Locate the cell with the specified text and output its (x, y) center coordinate. 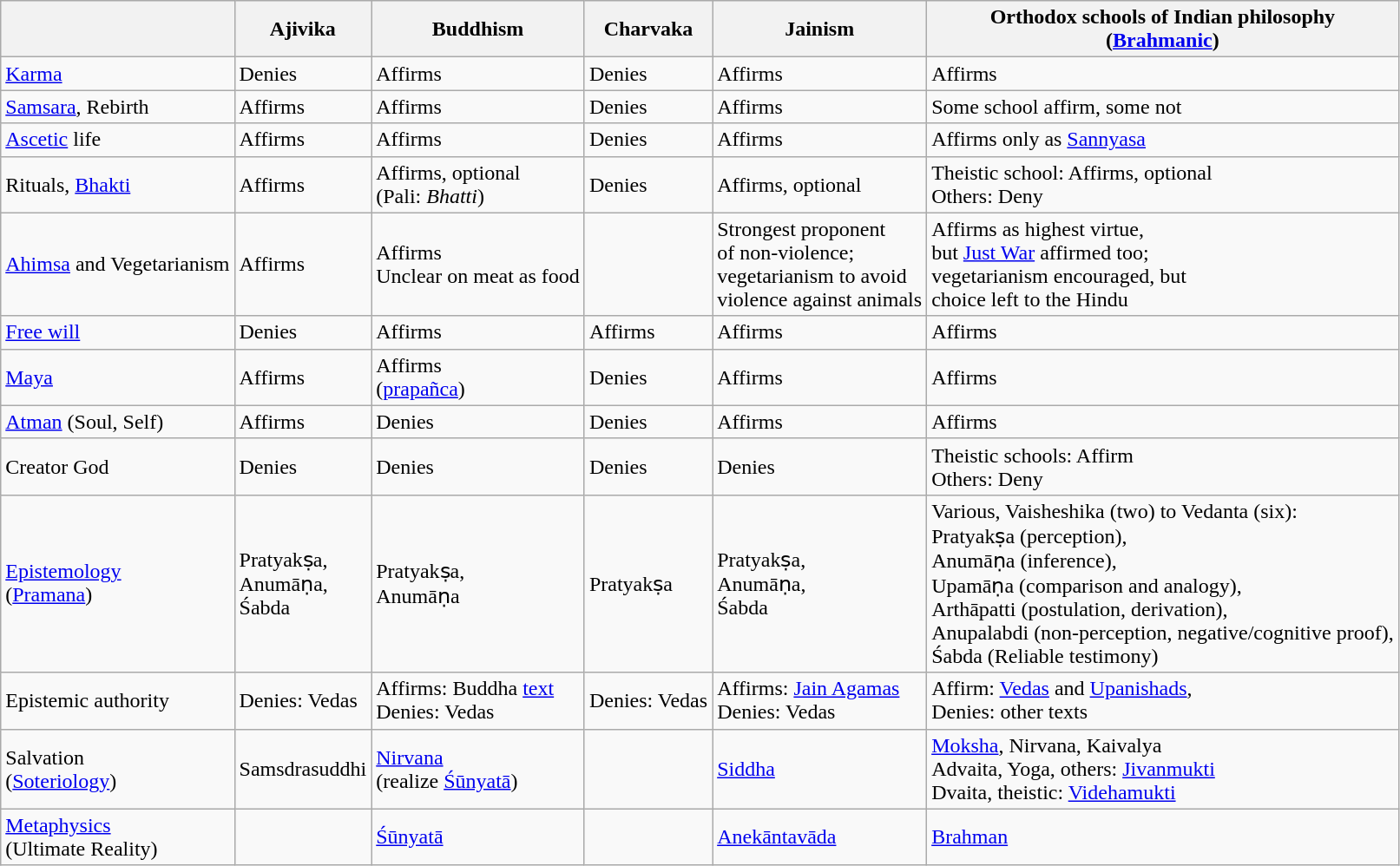
Pratyakṣa,Anumāṇa (478, 583)
Śūnyatā (478, 836)
Maya (118, 377)
Affirms, optional(Pali: Bhatti) (478, 184)
Theistic schools: AffirmOthers: Deny (1163, 467)
Pratyakṣa (647, 583)
Epistemic authority (118, 701)
Atman (Soul, Self) (118, 422)
Siddha (819, 769)
Salvation(Soteriology) (118, 769)
Orthodox schools of Indian philosophy(Brahmanic) (1163, 30)
Samsara, Rebirth (118, 107)
Ahimsa and Vegetarianism (118, 264)
Affirms, optional (819, 184)
Affirms: Jain AgamasDenies: Vedas (819, 701)
Moksha, Nirvana, KaivalyaAdvaita, Yoga, others: JivanmuktiDvaita, theistic: Videhamukti (1163, 769)
Pratyakṣa, Anumāṇa, Śabda (303, 583)
Affirms: Buddha textDenies: Vedas (478, 701)
Theistic school: Affirms, optionalOthers: Deny (1163, 184)
Ajivika (303, 30)
Rituals, Bhakti (118, 184)
Strongest proponentof non-violence;vegetarianism to avoidviolence against animals (819, 264)
Pratyakṣa,Anumāṇa,Śabda (819, 583)
Buddhism (478, 30)
Free will (118, 332)
Some school affirm, some not (1163, 107)
Jainism (819, 30)
Ascetic life (118, 140)
Affirms only as Sannyasa (1163, 140)
Karma (118, 74)
Epistemology(Pramana) (118, 583)
AffirmsUnclear on meat as food (478, 264)
Charvaka (647, 30)
Affirms as highest virtue,but Just War affirmed too;vegetarianism encouraged, butchoice left to the Hindu (1163, 264)
Anekāntavāda (819, 836)
Affirm: Vedas and Upanishads,Denies: other texts (1163, 701)
Metaphysics(Ultimate Reality) (118, 836)
Samsdrasuddhi (303, 769)
Brahman (1163, 836)
Nirvana(realize Śūnyatā) (478, 769)
Affirms(prapañca) (478, 377)
Creator God (118, 467)
